Scan for the cell matching the given text and deliver its (x, y) coordinate at center. 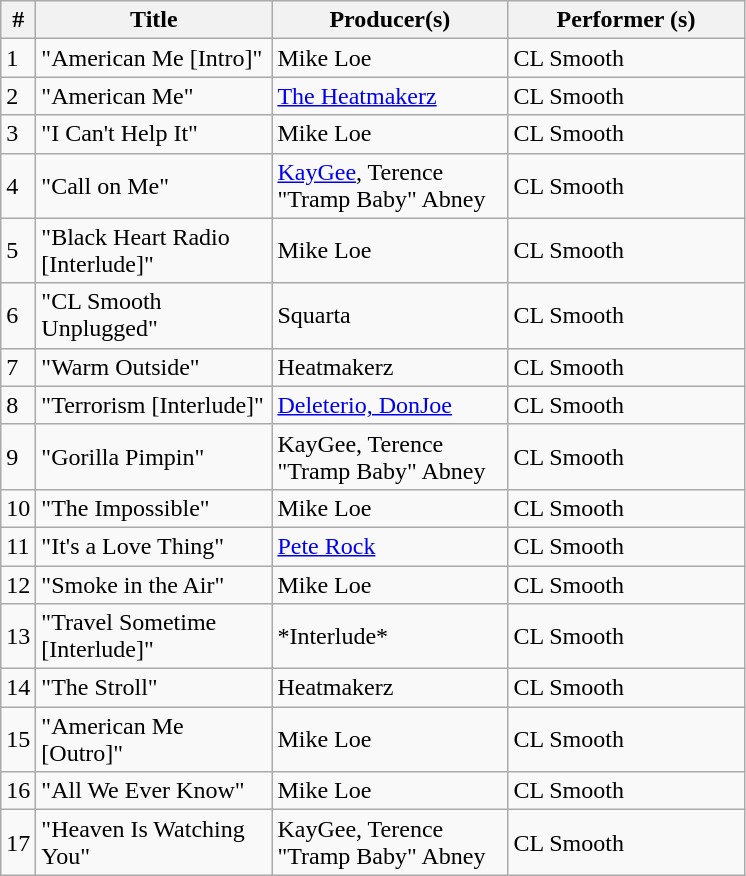
14 (18, 688)
# (18, 20)
"Terrorism [Interlude]" (154, 405)
Squarta (390, 316)
2 (18, 96)
"Travel Sometime [Interlude]" (154, 636)
6 (18, 316)
11 (18, 546)
8 (18, 405)
"The Impossible" (154, 508)
"I Can't Help It" (154, 134)
*Interlude* (390, 636)
"The Stroll" (154, 688)
3 (18, 134)
Title (154, 20)
4 (18, 186)
"American Me [Outro]" (154, 740)
"Heaven Is Watching You" (154, 842)
The Heatmakerz (390, 96)
12 (18, 585)
"Black Heart Radio [Interlude]" (154, 250)
10 (18, 508)
"Warm Outside" (154, 367)
16 (18, 791)
"CL Smooth Unplugged" (154, 316)
15 (18, 740)
5 (18, 250)
Producer(s) (390, 20)
7 (18, 367)
1 (18, 58)
"Call on Me" (154, 186)
Deleterio, DonJoe (390, 405)
"Smoke in the Air" (154, 585)
13 (18, 636)
17 (18, 842)
"It's a Love Thing" (154, 546)
Performer (s) (626, 20)
"All We Ever Know" (154, 791)
"Gorilla Pimpin" (154, 456)
"American Me" (154, 96)
Pete Rock (390, 546)
9 (18, 456)
"American Me [Intro]" (154, 58)
